Search for the cell housing the specified text and yield its [x, y] center coordinate. 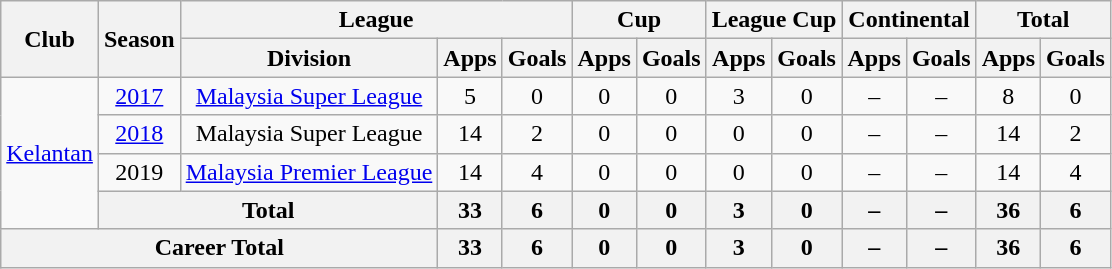
Continental [909, 20]
League [376, 20]
Malaysia Premier League [309, 172]
Career Total [220, 248]
2018 [139, 134]
2017 [139, 96]
2019 [139, 172]
Cup [639, 20]
5 [470, 96]
8 [1008, 96]
Season [139, 39]
Kelantan [50, 153]
Club [50, 39]
League Cup [774, 20]
Division [309, 58]
